Return the [x, y] coordinate for the center point of the cell that contains the specified text.  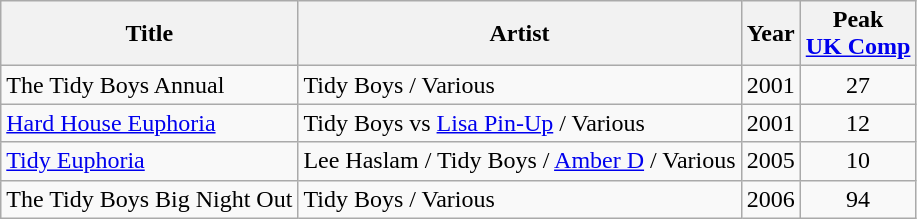
12 [858, 123]
27 [858, 85]
Peak UK Comp [858, 34]
Artist [520, 34]
Year [770, 34]
The Tidy Boys Big Night Out [150, 199]
2005 [770, 161]
Hard House Euphoria [150, 123]
The Tidy Boys Annual [150, 85]
Tidy Euphoria [150, 161]
Lee Haslam / Tidy Boys / Amber D / Various [520, 161]
2006 [770, 199]
10 [858, 161]
94 [858, 199]
Tidy Boys vs Lisa Pin-Up / Various [520, 123]
Title [150, 34]
